For the text-containing cell, return its midpoint in (X, Y) coordinate format. 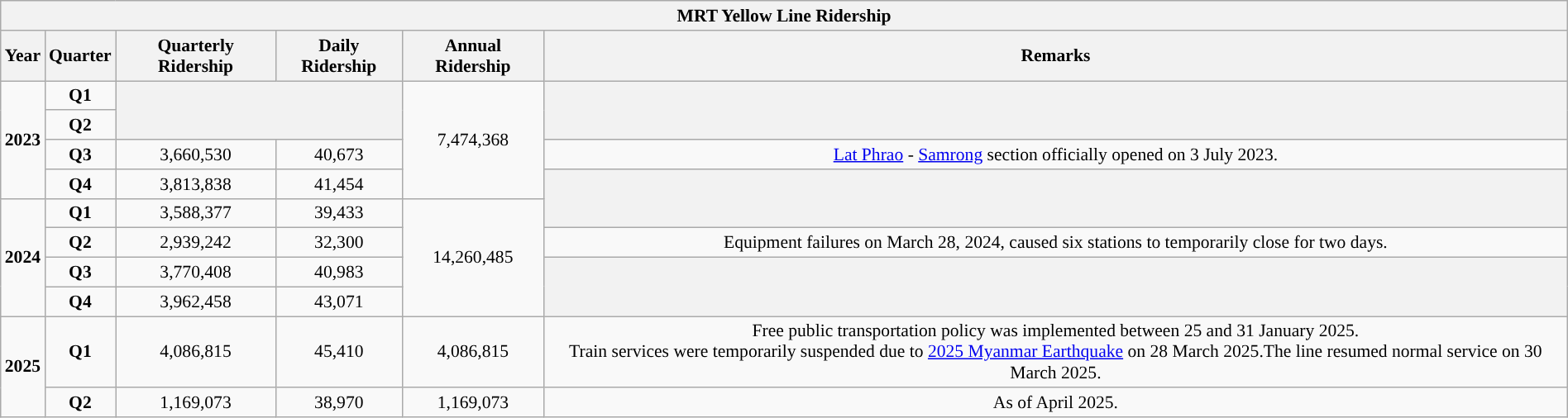
41,454 (339, 183)
32,300 (339, 243)
40,673 (339, 154)
38,970 (339, 402)
14,260,485 (473, 257)
3,588,377 (196, 213)
3,962,458 (196, 302)
Daily Ridership (339, 55)
Remarks (1056, 55)
3,770,408 (196, 272)
40,983 (339, 272)
Year (23, 55)
3,813,838 (196, 183)
Quarterly Ridership (196, 55)
45,410 (339, 352)
Equipment failures on March 28, 2024, caused six stations to temporarily close for two days. (1056, 243)
7,474,368 (473, 140)
43,071 (339, 302)
39,433 (339, 213)
2023 (23, 140)
2,939,242 (196, 243)
Lat Phrao - Samrong section officially opened on 3 July 2023. (1056, 154)
MRT Yellow Line Ridership (784, 16)
3,660,530 (196, 154)
Annual Ridership (473, 55)
2025 (23, 366)
Quarter (80, 55)
As of April 2025. (1056, 402)
2024 (23, 257)
